Return (x, y) of the center of cell containing provided text 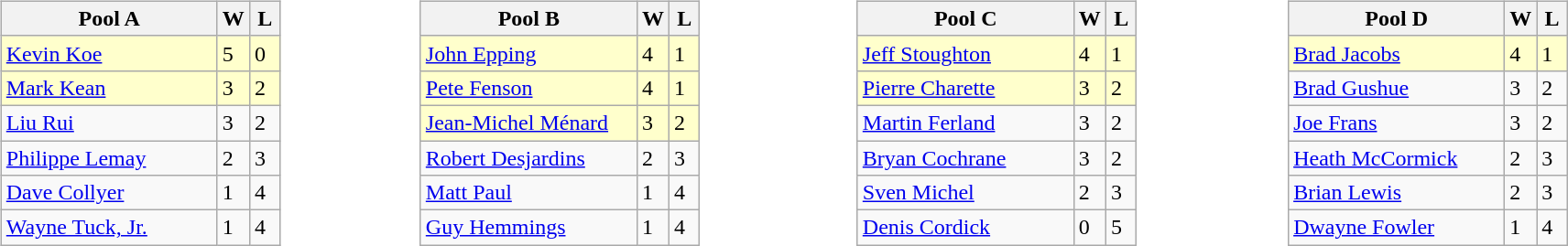
Philippe Lemay (109, 158)
Brad Gushue (1397, 88)
Pierre Charette (965, 88)
Brian Lewis (1397, 193)
John Epping (528, 53)
Sven Michel (965, 193)
Martin Ferland (965, 123)
Jean-Michel Ménard (528, 123)
Pool C (965, 18)
Mark Kean (109, 88)
Denis Cordick (965, 228)
Dwayne Fowler (1397, 228)
Matt Paul (528, 193)
Wayne Tuck, Jr. (109, 228)
Robert Desjardins (528, 158)
Joe Frans (1397, 123)
Kevin Koe (109, 53)
Guy Hemmings (528, 228)
Heath McCormick (1397, 158)
Bryan Cochrane (965, 158)
Liu Rui (109, 123)
Pool D (1397, 18)
Dave Collyer (109, 193)
Pete Fenson (528, 88)
Pool A (109, 18)
Pool B (528, 18)
Jeff Stoughton (965, 53)
Brad Jacobs (1397, 53)
